From the cell containing the given text, extract its center point as [x, y] coordinate. 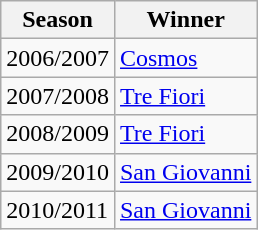
Winner [185, 20]
Cosmos [185, 58]
2006/2007 [58, 58]
2008/2009 [58, 134]
2010/2011 [58, 210]
2009/2010 [58, 172]
Season [58, 20]
2007/2008 [58, 96]
